Scan for the cell matching the given text and deliver its (x, y) coordinate at center. 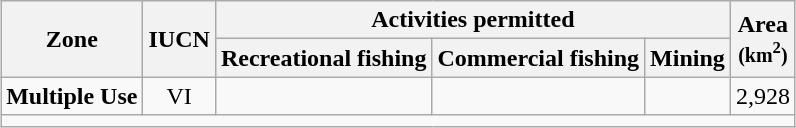
Recreational fishing (324, 58)
VI (179, 96)
Multiple Use (72, 96)
IUCN (179, 39)
Commercial fishing (538, 58)
Zone (72, 39)
Activities permitted (472, 20)
Mining (688, 58)
Area(km2) (762, 39)
2,928 (762, 96)
